Pinpoint the cell where the given text exists, returning its (X, Y) midpoint coordinate. 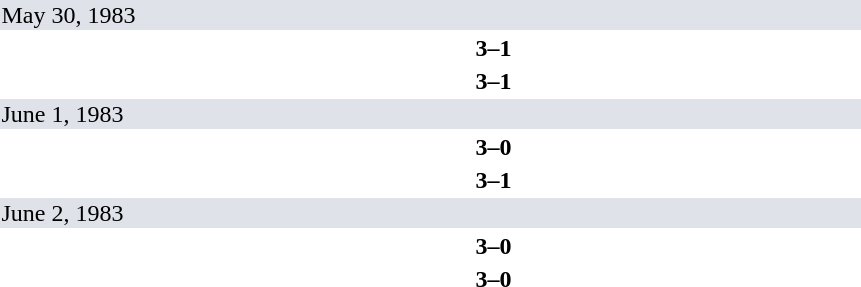
May 30, 1983 (430, 15)
June 1, 1983 (430, 114)
June 2, 1983 (430, 213)
